Scan for the cell matching the given text and deliver its [X, Y] coordinate at center. 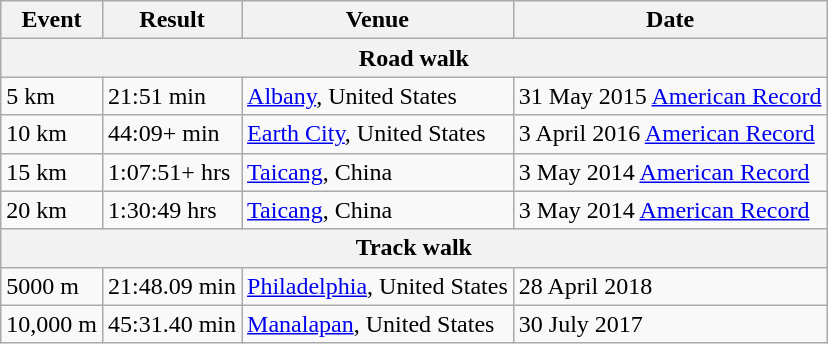
1:07:51+ hrs [172, 172]
Venue [378, 20]
Result [172, 20]
10 km [52, 134]
Track walk [414, 248]
20 km [52, 210]
30 July 2017 [670, 324]
Date [670, 20]
44:09+ min [172, 134]
21:51 min [172, 96]
Road walk [414, 58]
3 April 2016 American Record [670, 134]
31 May 2015 American Record [670, 96]
28 April 2018 [670, 286]
5000 m [52, 286]
15 km [52, 172]
Albany, United States [378, 96]
1:30:49 hrs [172, 210]
45:31.40 min [172, 324]
Manalapan, United States [378, 324]
21:48.09 min [172, 286]
5 km [52, 96]
10,000 m [52, 324]
Event [52, 20]
Earth City, United States [378, 134]
Philadelphia, United States [378, 286]
